Return [X, Y] of the center of cell containing provided text 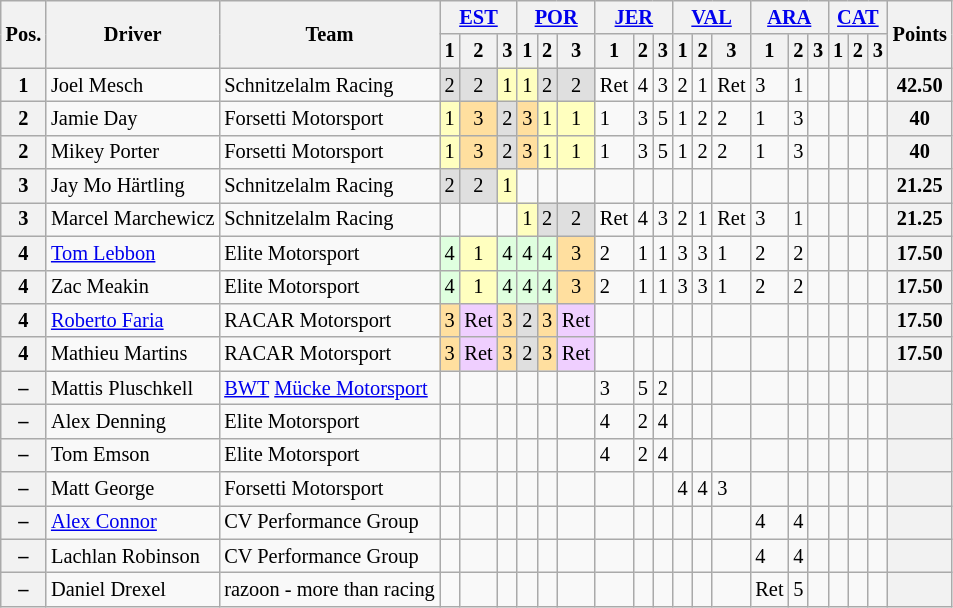
Marcel Marchewicz [132, 219]
Jay Mo Härtling [132, 186]
Driver [132, 34]
Points [920, 34]
ARA [789, 17]
Daniel Drexel [132, 589]
Roberto Faria [132, 320]
42.50 [920, 85]
CAT [858, 17]
JER [634, 17]
Lachlan Robinson [132, 556]
POR [556, 17]
EST [479, 17]
VAL [712, 17]
Jamie Day [132, 118]
Tom Emson [132, 455]
Mathieu Martins [132, 354]
Team [329, 34]
Joel Mesch [132, 85]
Zac Meakin [132, 287]
Pos. [24, 34]
Alex Denning [132, 421]
Tom Lebbon [132, 253]
Mattis Pluschkell [132, 388]
Matt George [132, 489]
Mikey Porter [132, 152]
BWT Mücke Motorsport [329, 388]
razoon - more than racing [329, 589]
Alex Connor [132, 522]
